Search for the cell housing the specified text and yield its (x, y) center coordinate. 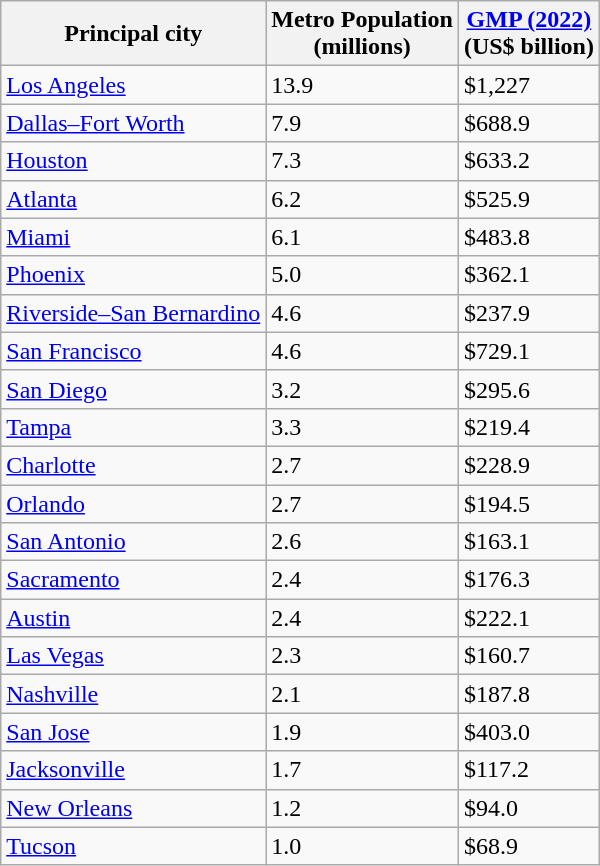
$633.2 (528, 161)
Nashville (134, 694)
Phoenix (134, 275)
$729.1 (528, 351)
$219.4 (528, 427)
$688.9 (528, 123)
$68.9 (528, 846)
$194.5 (528, 503)
1.7 (362, 770)
3.3 (362, 427)
2.1 (362, 694)
Metro Population (millions) (362, 34)
Los Angeles (134, 85)
Sacramento (134, 580)
$403.0 (528, 732)
$1,227 (528, 85)
$362.1 (528, 275)
Miami (134, 237)
San Diego (134, 389)
San Jose (134, 732)
$160.7 (528, 656)
New Orleans (134, 808)
$295.6 (528, 389)
3.2 (362, 389)
2.3 (362, 656)
6.2 (362, 199)
7.3 (362, 161)
$117.2 (528, 770)
GMP (2022)(US$ billion) (528, 34)
$525.9 (528, 199)
Las Vegas (134, 656)
$237.9 (528, 313)
Charlotte (134, 465)
Jacksonville (134, 770)
13.9 (362, 85)
Tucson (134, 846)
Principal city (134, 34)
6.1 (362, 237)
2.6 (362, 542)
$222.1 (528, 618)
Orlando (134, 503)
Atlanta (134, 199)
1.0 (362, 846)
$483.8 (528, 237)
San Francisco (134, 351)
$163.1 (528, 542)
5.0 (362, 275)
$187.8 (528, 694)
Dallas–Fort Worth (134, 123)
Austin (134, 618)
$228.9 (528, 465)
1.9 (362, 732)
Tampa (134, 427)
7.9 (362, 123)
San Antonio (134, 542)
Riverside–San Bernardino (134, 313)
$94.0 (528, 808)
Houston (134, 161)
1.2 (362, 808)
$176.3 (528, 580)
